Scan for the cell matching the given text and deliver its [x, y] coordinate at center. 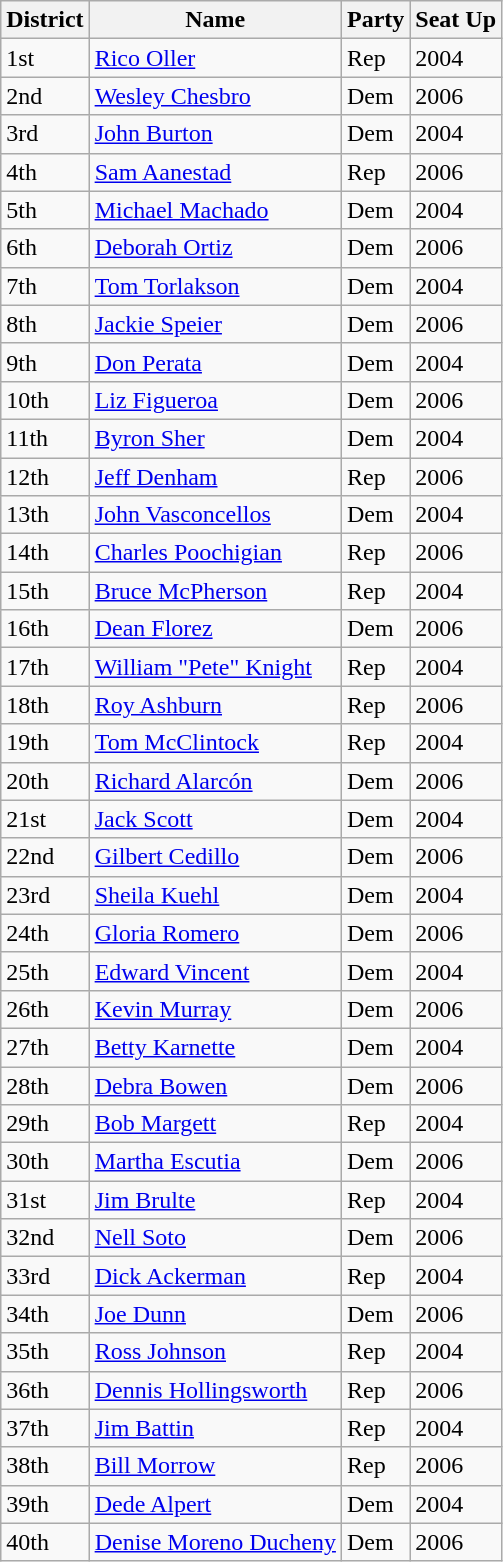
21st [45, 819]
39th [45, 1504]
Dennis Hollingsworth [215, 1390]
Tom Torlakson [215, 286]
Don Perata [215, 362]
10th [45, 400]
40th [45, 1542]
3rd [45, 134]
13th [45, 515]
Dick Ackerman [215, 1276]
35th [45, 1352]
Charles Poochigian [215, 553]
30th [45, 1162]
Martha Escutia [215, 1162]
Bill Morrow [215, 1466]
16th [45, 629]
Nell Soto [215, 1238]
24th [45, 933]
31st [45, 1200]
8th [45, 324]
Jim Battin [215, 1428]
Ross Johnson [215, 1352]
Gloria Romero [215, 933]
6th [45, 248]
1st [45, 58]
32nd [45, 1238]
Rico Oller [215, 58]
Deborah Ortiz [215, 248]
12th [45, 477]
Betty Karnette [215, 1047]
14th [45, 553]
Byron Sher [215, 438]
11th [45, 438]
Richard Alarcón [215, 781]
34th [45, 1314]
Bruce McPherson [215, 591]
33rd [45, 1276]
20th [45, 781]
4th [45, 172]
9th [45, 362]
Dede Alpert [215, 1504]
Sheila Kuehl [215, 895]
26th [45, 1009]
Seat Up [456, 20]
2nd [45, 96]
22nd [45, 857]
John Vasconcellos [215, 515]
Bob Margett [215, 1124]
Gilbert Cedillo [215, 857]
Wesley Chesbro [215, 96]
Edward Vincent [215, 971]
Jack Scott [215, 819]
Party [375, 20]
Jeff Denham [215, 477]
Dean Florez [215, 629]
37th [45, 1428]
17th [45, 667]
William "Pete" Knight [215, 667]
John Burton [215, 134]
Tom McClintock [215, 743]
23rd [45, 895]
25th [45, 971]
Jackie Speier [215, 324]
18th [45, 705]
15th [45, 591]
Liz Figueroa [215, 400]
Sam Aanestad [215, 172]
Michael Machado [215, 210]
27th [45, 1047]
28th [45, 1085]
Roy Ashburn [215, 705]
Denise Moreno Ducheny [215, 1542]
Jim Brulte [215, 1200]
29th [45, 1124]
District [45, 20]
36th [45, 1390]
Joe Dunn [215, 1314]
38th [45, 1466]
7th [45, 286]
Kevin Murray [215, 1009]
Name [215, 20]
Debra Bowen [215, 1085]
19th [45, 743]
5th [45, 210]
